Output the [x, y] coordinate of the center of the cell containing the given text.  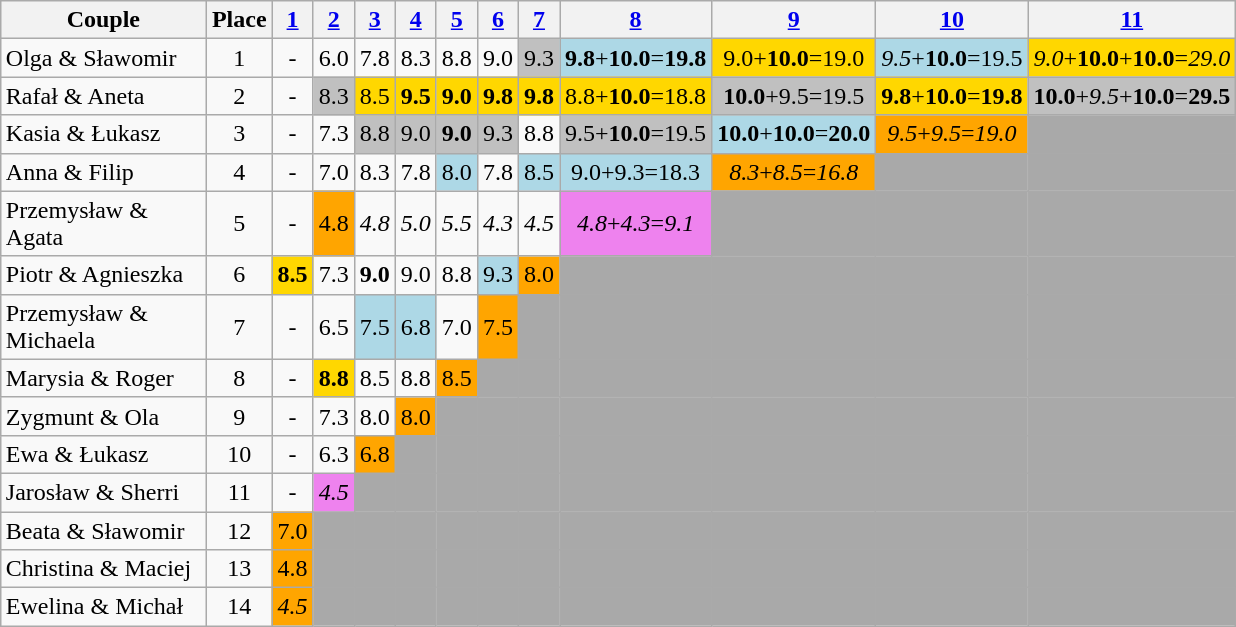
9.5 [416, 96]
9.5+9.5=19.0 [952, 134]
12 [239, 531]
Ewa & Łukasz [103, 454]
Piotr & Agnieszka [103, 275]
9.0+9.3=18.3 [636, 172]
10.0+9.5+10.0=29.5 [1132, 96]
Zygmunt & Ola [103, 416]
Place [239, 20]
13 [239, 569]
10.0+10.0=20.0 [794, 134]
Przemysław & Agata [103, 224]
6.5 [334, 326]
4.8+4.3=9.1 [636, 224]
Beata & Sławomir [103, 531]
9.0+10.0+10.0=29.0 [1132, 58]
Couple [103, 20]
6.3 [334, 454]
6.0 [334, 58]
5.0 [416, 224]
Olga & Sławomir [103, 58]
Rafał & Aneta [103, 96]
Jarosław & Sherri [103, 492]
Kasia & Łukasz [103, 134]
8.3+8.5=16.8 [794, 172]
8.8+10.0=18.8 [636, 96]
14 [239, 607]
Anna & Filip [103, 172]
10.0+9.5=19.5 [794, 96]
Marysia & Roger [103, 378]
Ewelina & Michał [103, 607]
5.5 [456, 224]
Przemysław & Michaela [103, 326]
4.3 [498, 224]
9.0+10.0=19.0 [794, 58]
Christina & Maciej [103, 569]
